For the text-containing cell, return its midpoint in (x, y) coordinate format. 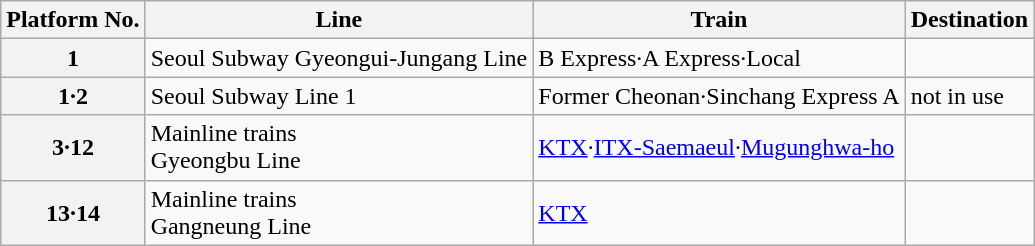
Former Cheonan·Sinchang Express A (719, 96)
Train (719, 20)
Seoul Subway Gyeongui-Jungang Line (339, 58)
Mainline trainsGangneung Line (339, 212)
KTX (719, 212)
Destination (969, 20)
Platform No. (73, 20)
not in use (969, 96)
Mainline trainsGyeongbu Line (339, 148)
B Express·A Express·Local (719, 58)
Line (339, 20)
KTX·ITX-Saemaeul·Mugunghwa-ho (719, 148)
3·12 (73, 148)
1·2 (73, 96)
1 (73, 58)
13·14 (73, 212)
Seoul Subway Line 1 (339, 96)
